Capture the cell that displays the provided text and extract its [x, y] central coordinate. 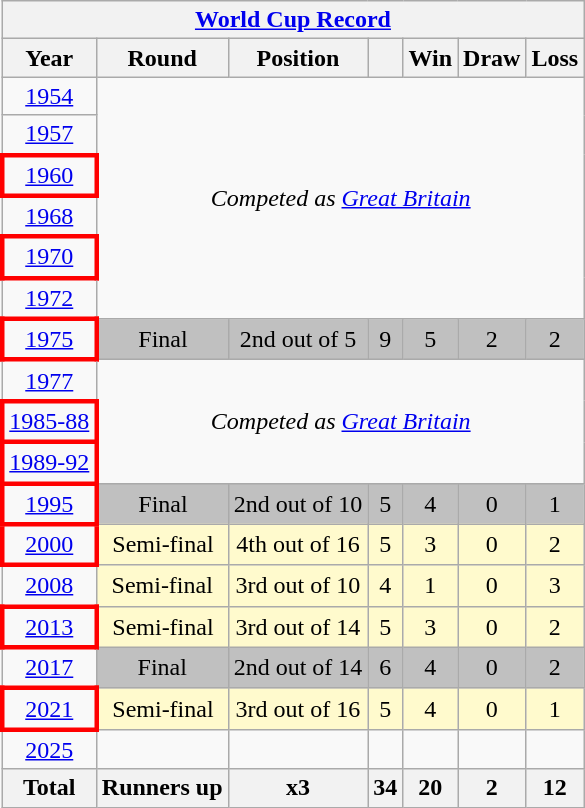
x3 [298, 788]
1977 [49, 380]
1972 [49, 298]
6 [386, 668]
2nd out of 14 [298, 668]
3rd out of 14 [298, 626]
1985-88 [49, 422]
4th out of 16 [298, 544]
2000 [49, 544]
1968 [49, 216]
2008 [49, 586]
1957 [49, 135]
Runners up [162, 788]
2021 [49, 708]
2017 [49, 668]
1960 [49, 174]
Round [162, 58]
34 [386, 788]
Win [430, 58]
2013 [49, 626]
World Cup Record [292, 20]
12 [555, 788]
Year [49, 58]
1995 [49, 504]
2025 [49, 749]
Total [49, 788]
1975 [49, 340]
Draw [492, 58]
1954 [49, 96]
9 [386, 340]
3rd out of 10 [298, 586]
3rd out of 16 [298, 708]
Position [298, 58]
2nd out of 5 [298, 340]
1989-92 [49, 462]
1970 [49, 258]
20 [430, 788]
Loss [555, 58]
2nd out of 10 [298, 504]
